Locate the cell with the specified text and output its (X, Y) center coordinate. 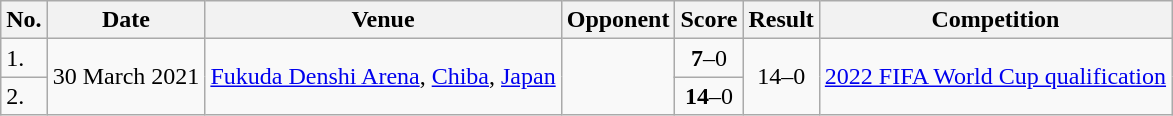
30 March 2021 (126, 77)
7–0 (709, 58)
Opponent (618, 20)
2. (24, 96)
Result (781, 20)
Competition (995, 20)
No. (24, 20)
Venue (383, 20)
Score (709, 20)
Fukuda Denshi Arena, Chiba, Japan (383, 77)
1. (24, 58)
Date (126, 20)
2022 FIFA World Cup qualification (995, 77)
